Output the [x, y] coordinate of the center of the cell containing the given text.  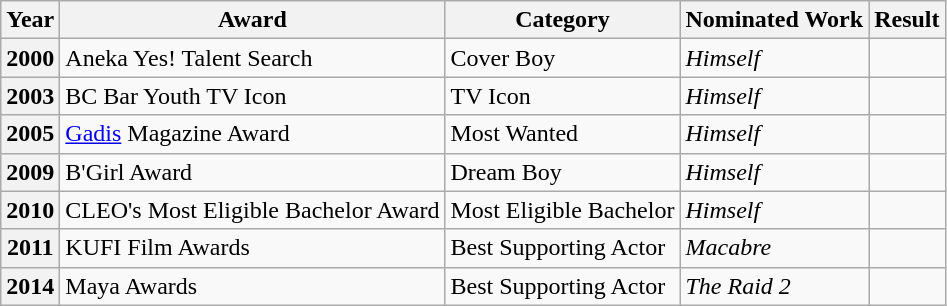
Category [562, 20]
Most Wanted [562, 134]
The Raid 2 [774, 286]
Most Eligible Bachelor [562, 210]
Award [252, 20]
B'Girl Award [252, 172]
TV Icon [562, 96]
Cover Boy [562, 58]
Maya Awards [252, 286]
Aneka Yes! Talent Search [252, 58]
Result [907, 20]
Macabre [774, 248]
Gadis Magazine Award [252, 134]
BC Bar Youth TV Icon [252, 96]
KUFI Film Awards [252, 248]
2005 [30, 134]
Year [30, 20]
Nominated Work [774, 20]
2009 [30, 172]
2010 [30, 210]
2000 [30, 58]
2003 [30, 96]
CLEO's Most Eligible Bachelor Award [252, 210]
Dream Boy [562, 172]
2014 [30, 286]
2011 [30, 248]
